Find where the given text appears and provide that cell's center as [X, Y] coordinate. 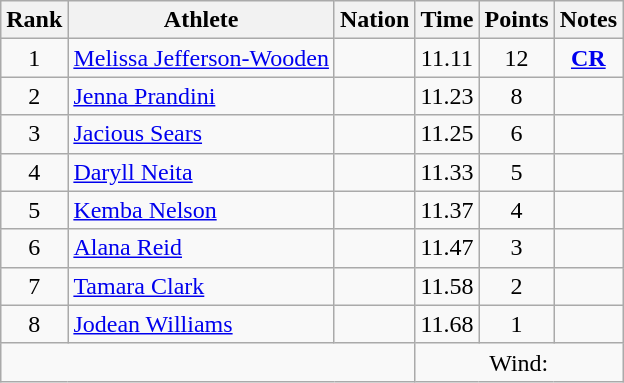
11.47 [447, 248]
11.25 [447, 134]
Melissa Jefferson-Wooden [202, 58]
Notes [588, 20]
Wind: [519, 362]
Jacious Sears [202, 134]
Athlete [202, 20]
11.58 [447, 286]
7 [34, 286]
Points [516, 20]
11.23 [447, 96]
12 [516, 58]
11.11 [447, 58]
Alana Reid [202, 248]
11.68 [447, 324]
CR [588, 58]
Time [447, 20]
Nation [374, 20]
11.37 [447, 210]
Kemba Nelson [202, 210]
Daryll Neita [202, 172]
Jodean Williams [202, 324]
11.33 [447, 172]
Tamara Clark [202, 286]
Rank [34, 20]
Jenna Prandini [202, 96]
